Provide the (X, Y) coordinate of the cell's center where the given text is located.  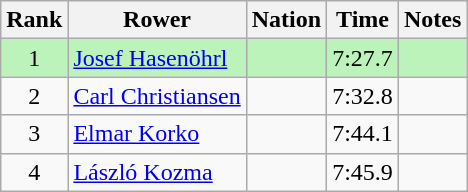
Rower (157, 20)
Josef Hasenöhrl (157, 58)
7:27.7 (363, 58)
Carl Christiansen (157, 96)
7:32.8 (363, 96)
László Kozma (157, 172)
3 (34, 134)
1 (34, 58)
7:44.1 (363, 134)
7:45.9 (363, 172)
Elmar Korko (157, 134)
2 (34, 96)
Notes (432, 20)
Time (363, 20)
4 (34, 172)
Nation (286, 20)
Rank (34, 20)
